Detect which cell encompasses the target text, then output its (X, Y) center coordinate. 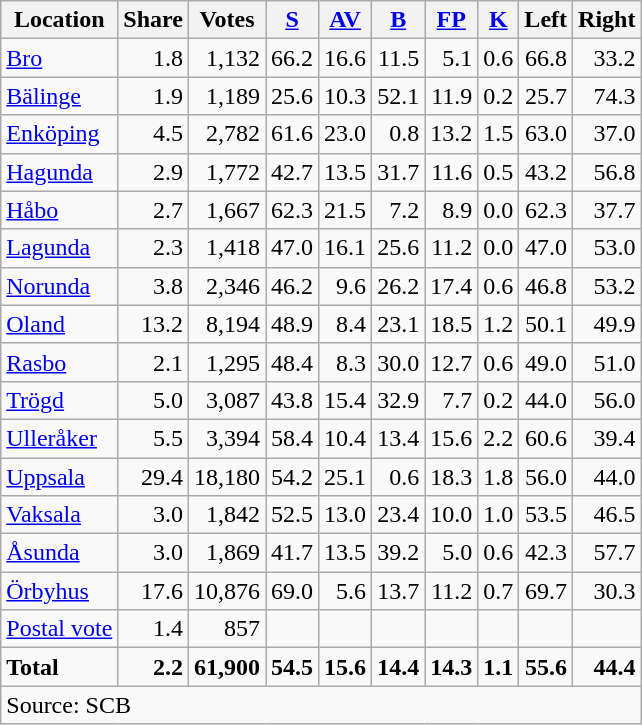
49.9 (607, 324)
53.2 (607, 286)
50.1 (546, 324)
23.0 (346, 134)
29.4 (154, 477)
43.8 (292, 400)
8.3 (346, 362)
2.3 (154, 248)
2.7 (154, 210)
33.2 (607, 58)
18.3 (452, 477)
39.2 (398, 553)
Votes (226, 20)
2.9 (154, 172)
Oland (60, 324)
Total (60, 667)
10.0 (452, 515)
7.7 (452, 400)
54.5 (292, 667)
43.2 (546, 172)
60.6 (546, 438)
46.2 (292, 286)
Left (546, 20)
13.7 (398, 591)
21.5 (346, 210)
30.3 (607, 591)
12.7 (452, 362)
10.4 (346, 438)
8,194 (226, 324)
Vaksala (60, 515)
0.5 (498, 172)
31.7 (398, 172)
10,876 (226, 591)
2.1 (154, 362)
52.5 (292, 515)
18,180 (226, 477)
46.5 (607, 515)
Ulleråker (60, 438)
1.5 (498, 134)
S (292, 20)
1,869 (226, 553)
0.8 (398, 134)
58.4 (292, 438)
61,900 (226, 667)
66.8 (546, 58)
Source: SCB (321, 705)
42.3 (546, 553)
0.7 (498, 591)
1.2 (498, 324)
57.7 (607, 553)
5.5 (154, 438)
Åsunda (60, 553)
10.3 (346, 96)
13.4 (398, 438)
1,667 (226, 210)
15.4 (346, 400)
11.6 (452, 172)
Enköping (60, 134)
17.6 (154, 591)
B (398, 20)
1.0 (498, 515)
23.4 (398, 515)
11.5 (398, 58)
37.0 (607, 134)
26.2 (398, 286)
46.8 (546, 286)
55.6 (546, 667)
48.9 (292, 324)
74.3 (607, 96)
Share (154, 20)
18.5 (452, 324)
1,842 (226, 515)
Lagunda (60, 248)
14.4 (398, 667)
41.7 (292, 553)
30.0 (398, 362)
54.2 (292, 477)
25.1 (346, 477)
Location (60, 20)
Norunda (60, 286)
69.0 (292, 591)
K (498, 20)
5.6 (346, 591)
69.7 (546, 591)
23.1 (398, 324)
48.4 (292, 362)
56.8 (607, 172)
2,346 (226, 286)
32.9 (398, 400)
39.4 (607, 438)
16.1 (346, 248)
8.4 (346, 324)
53.0 (607, 248)
1.1 (498, 667)
63.0 (546, 134)
Trögd (60, 400)
5.1 (452, 58)
9.6 (346, 286)
14.3 (452, 667)
2,782 (226, 134)
42.7 (292, 172)
1,132 (226, 58)
Postal vote (60, 629)
1.4 (154, 629)
17.4 (452, 286)
Bro (60, 58)
3.8 (154, 286)
Right (607, 20)
Rasbo (60, 362)
51.0 (607, 362)
857 (226, 629)
4.5 (154, 134)
1,418 (226, 248)
52.1 (398, 96)
61.6 (292, 134)
53.5 (546, 515)
25.7 (546, 96)
AV (346, 20)
Håbo (60, 210)
Örbyhus (60, 591)
Hagunda (60, 172)
1.9 (154, 96)
44.4 (607, 667)
FP (452, 20)
Uppsala (60, 477)
49.0 (546, 362)
1,295 (226, 362)
3,394 (226, 438)
37.7 (607, 210)
1,189 (226, 96)
3,087 (226, 400)
13.0 (346, 515)
66.2 (292, 58)
8.9 (452, 210)
1,772 (226, 172)
16.6 (346, 58)
Bälinge (60, 96)
11.9 (452, 96)
7.2 (398, 210)
